Extract the [X, Y] coordinate from the center of the cell holding the provided text.  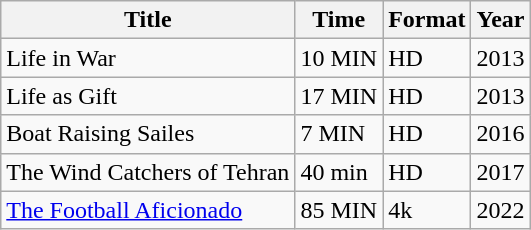
40 min [339, 172]
2016 [500, 134]
4k [427, 210]
85 MIN [339, 210]
Time [339, 20]
2022 [500, 210]
Life as Gift [148, 96]
The Football Aficionado [148, 210]
17 MIN [339, 96]
The Wind Catchers of Tehran [148, 172]
Title [148, 20]
Boat Raising Sailes [148, 134]
7 MIN [339, 134]
2017 [500, 172]
Format [427, 20]
10 MIN [339, 58]
Life in War [148, 58]
Year [500, 20]
